Search for the cell housing the specified text and yield its (X, Y) center coordinate. 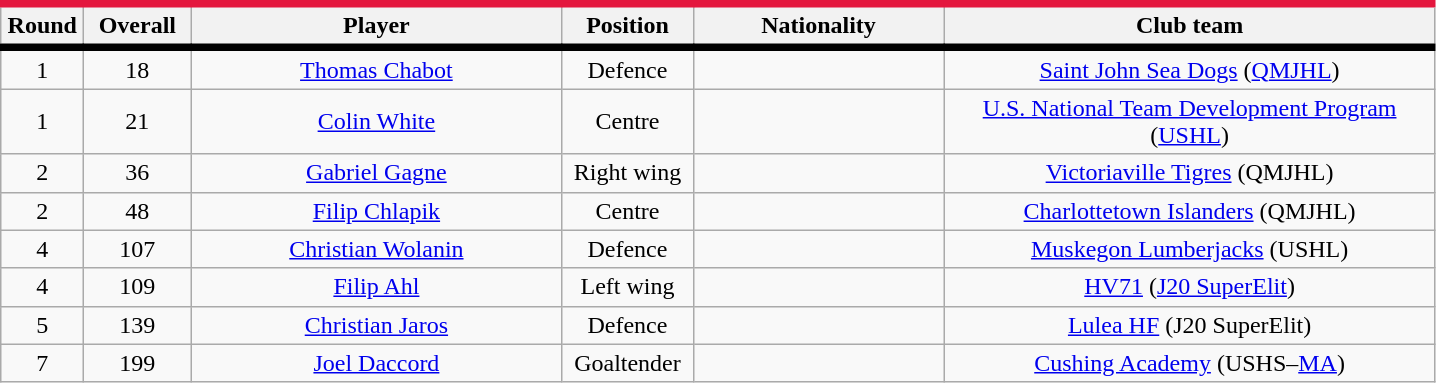
21 (138, 122)
Colin White (376, 122)
Joel Daccord (376, 363)
Victoriaville Tigres (QMJHL) (1190, 173)
HV71 (J20 SuperElit) (1190, 287)
Muskegon Lumberjacks (USHL) (1190, 249)
Cushing Academy (USHS–MA) (1190, 363)
Gabriel Gagne (376, 173)
Club team (1190, 26)
Saint John Sea Dogs (QMJHL) (1190, 68)
Nationality (818, 26)
5 (42, 325)
109 (138, 287)
18 (138, 68)
Overall (138, 26)
Position (628, 26)
Filip Ahl (376, 287)
Round (42, 26)
Left wing (628, 287)
Charlottetown Islanders (QMJHL) (1190, 211)
139 (138, 325)
Player (376, 26)
Goaltender (628, 363)
36 (138, 173)
Lulea HF (J20 SuperElit) (1190, 325)
Thomas Chabot (376, 68)
107 (138, 249)
Filip Chlapik (376, 211)
Christian Jaros (376, 325)
U.S. National Team Development Program (USHL) (1190, 122)
48 (138, 211)
Christian Wolanin (376, 249)
Right wing (628, 173)
7 (42, 363)
199 (138, 363)
